For the text-containing cell, return its midpoint in (X, Y) coordinate format. 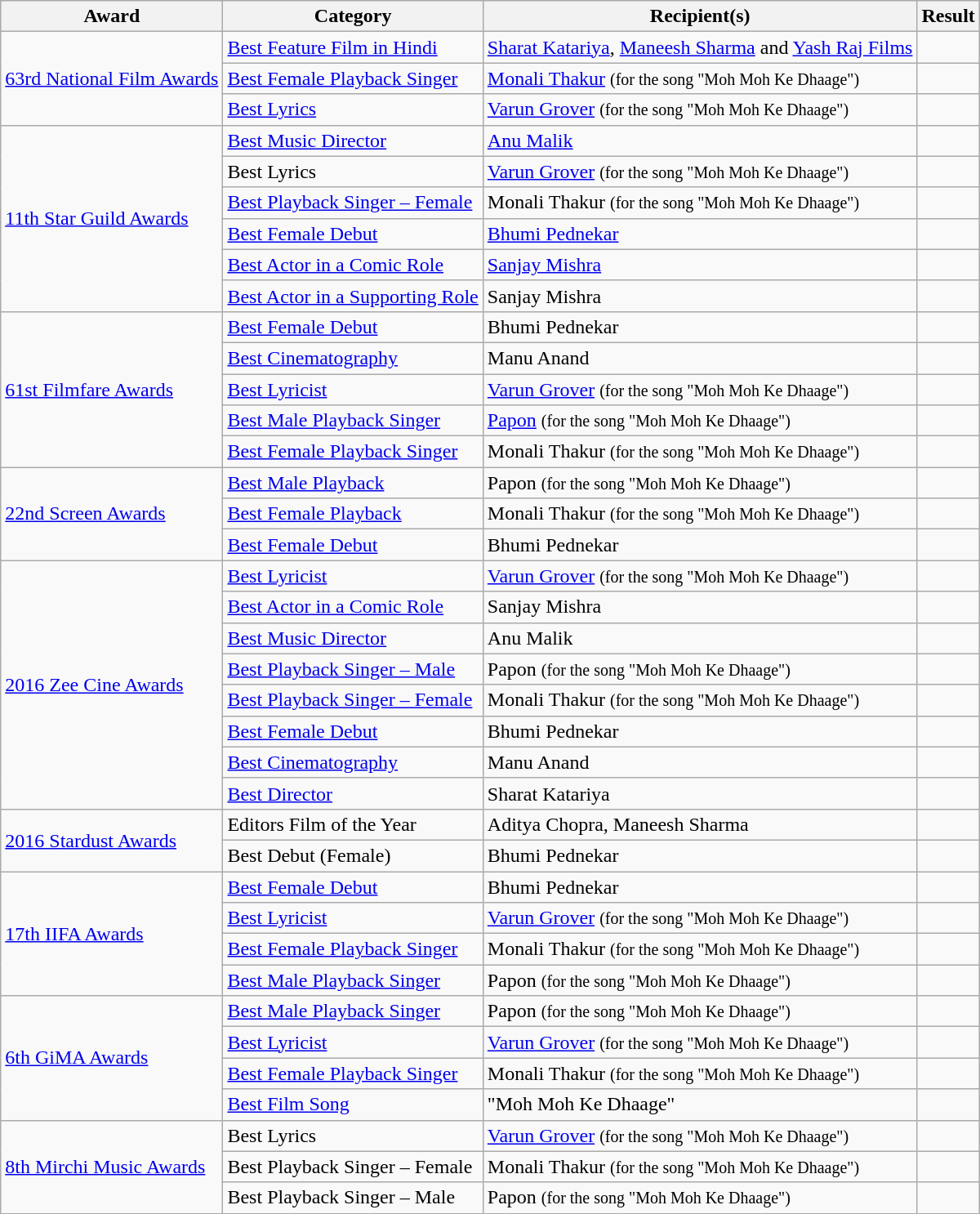
Best Female Playback (353, 514)
Best Director (353, 793)
2016 Zee Cine Awards (112, 685)
Aditya Chopra, Maneesh Sharma (700, 824)
Best Debut (Female) (353, 855)
Sharat Katariya, Maneesh Sharma and Yash Raj Films (700, 47)
Recipient(s) (700, 16)
"Moh Moh Ke Dhaage" (700, 1105)
61st Filmfare Awards (112, 389)
Result (948, 16)
Best Male Playback (353, 483)
22nd Screen Awards (112, 514)
17th IIFA Awards (112, 933)
2016 Stardust Awards (112, 840)
Sharat Katariya (700, 793)
8th Mirchi Music Awards (112, 1167)
Category (353, 16)
Best Feature Film in Hindi (353, 47)
63rd National Film Awards (112, 78)
Best Actor in a Supporting Role (353, 296)
Best Film Song (353, 1105)
6th GiMA Awards (112, 1058)
11th Star Guild Awards (112, 218)
Award (112, 16)
Editors Film of the Year (353, 824)
